Identify which cell holds the provided text, then report its (X, Y) central coordinate. 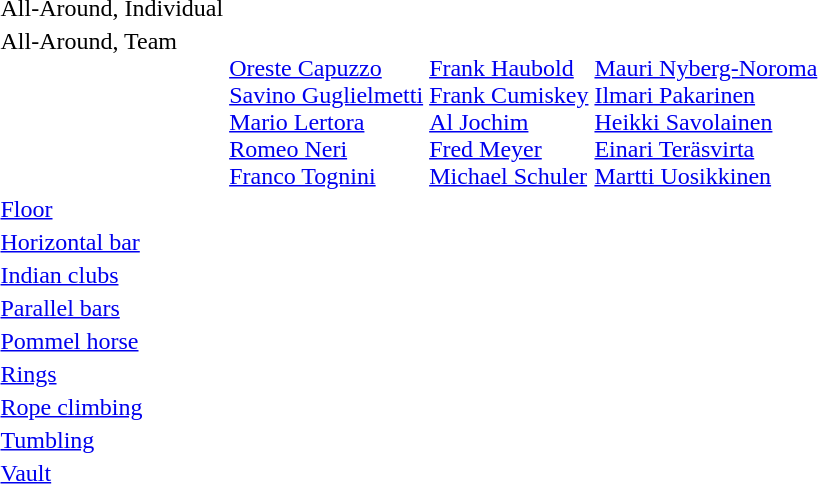
Oreste CapuzzoSavino GuglielmettiMario LertoraRomeo NeriFranco Tognini (326, 108)
Frank HauboldFrank CumiskeyAl JochimFred MeyerMichael Schuler (509, 108)
